For the text-containing cell, return its midpoint in (x, y) coordinate format. 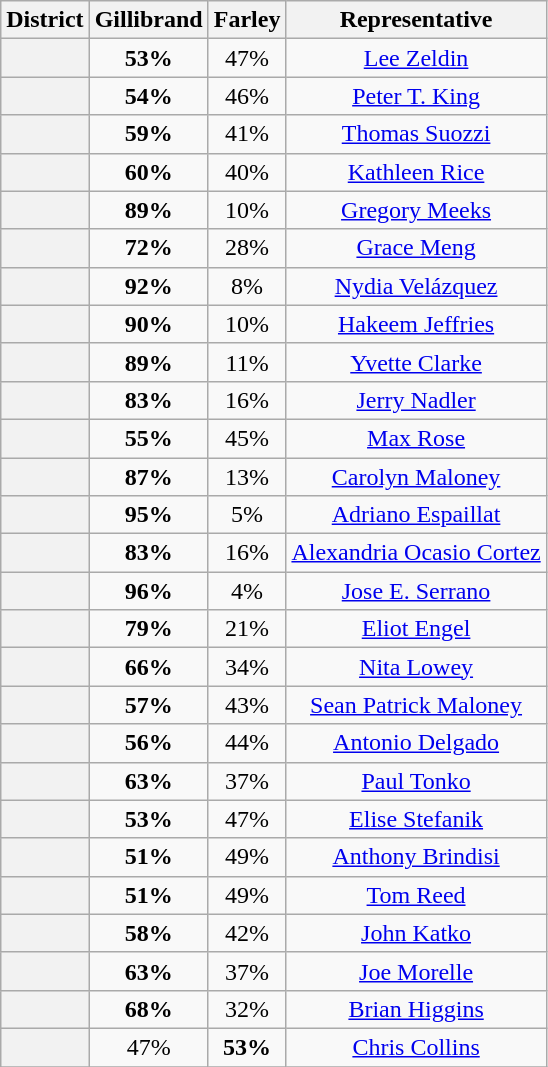
54% (148, 96)
57% (148, 705)
Alexandria Ocasio Cortez (416, 553)
Hakeem Jeffries (416, 324)
Eliot Engel (416, 629)
90% (148, 324)
Antonio Delgado (416, 743)
Jose E. Serrano (416, 591)
Nita Lowey (416, 667)
Thomas Suozzi (416, 134)
Elise Stefanik (416, 819)
5% (247, 515)
4% (247, 591)
32% (247, 1009)
58% (148, 933)
59% (148, 134)
Brian Higgins (416, 1009)
40% (247, 172)
Joe Morelle (416, 971)
Peter T. King (416, 96)
Farley (247, 20)
Max Rose (416, 438)
72% (148, 248)
Adriano Espaillat (416, 515)
55% (148, 438)
Tom Reed (416, 895)
44% (247, 743)
60% (148, 172)
Jerry Nadler (416, 400)
District (45, 20)
45% (247, 438)
Gillibrand (148, 20)
Anthony Brindisi (416, 857)
13% (247, 477)
Representative (416, 20)
11% (247, 362)
Chris Collins (416, 1047)
66% (148, 667)
95% (148, 515)
Lee Zeldin (416, 58)
79% (148, 629)
42% (247, 933)
Yvette Clarke (416, 362)
21% (247, 629)
92% (148, 286)
Gregory Meeks (416, 210)
Sean Patrick Maloney (416, 705)
28% (247, 248)
Carolyn Maloney (416, 477)
8% (247, 286)
46% (247, 96)
Paul Tonko (416, 781)
56% (148, 743)
Nydia Velázquez (416, 286)
96% (148, 591)
43% (247, 705)
John Katko (416, 933)
87% (148, 477)
68% (148, 1009)
41% (247, 134)
Grace Meng (416, 248)
Kathleen Rice (416, 172)
34% (247, 667)
